Find where the given text appears and provide that cell's center as (x, y) coordinate. 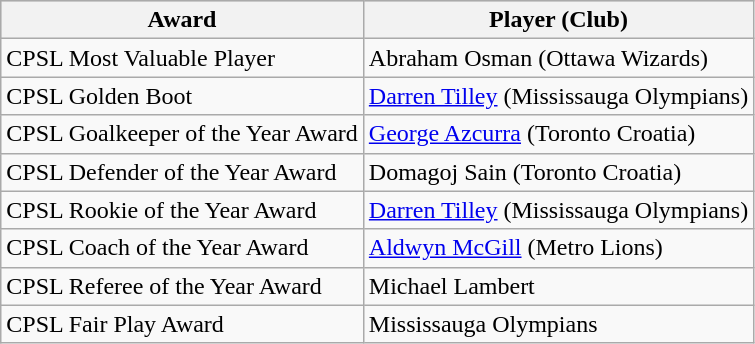
George Azcurra (Toronto Croatia) (558, 134)
CPSL Coach of the Year Award (182, 248)
Mississauga Olympians (558, 324)
Michael Lambert (558, 286)
CPSL Referee of the Year Award (182, 286)
CPSL Rookie of the Year Award (182, 210)
CPSL Defender of the Year Award (182, 172)
CPSL Golden Boot (182, 96)
CPSL Fair Play Award (182, 324)
Aldwyn McGill (Metro Lions) (558, 248)
Domagoj Sain (Toronto Croatia) (558, 172)
Award (182, 20)
Abraham Osman (Ottawa Wizards) (558, 58)
CPSL Goalkeeper of the Year Award (182, 134)
Player (Club) (558, 20)
CPSL Most Valuable Player (182, 58)
